Pinpoint the cell where the given text exists, returning its [x, y] midpoint coordinate. 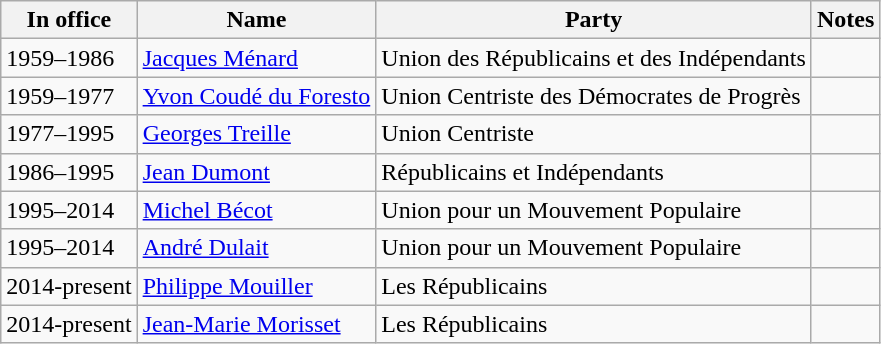
Philippe Mouiller [256, 286]
In office [69, 20]
André Dulait [256, 248]
1959–1977 [69, 96]
1977–1995 [69, 134]
Jean Dumont [256, 172]
Yvon Coudé du Foresto [256, 96]
Jean-Marie Morisset [256, 324]
Name [256, 20]
Union Centriste [594, 134]
Michel Bécot [256, 210]
Union Centriste des Démocrates de Progrès [594, 96]
Notes [845, 20]
Républicains et Indépendants [594, 172]
1959–1986 [69, 58]
Party [594, 20]
Union des Républicains et des Indépendants [594, 58]
Jacques Ménard [256, 58]
Georges Treille [256, 134]
1986–1995 [69, 172]
